Locate the cell with the specified text and output its (X, Y) center coordinate. 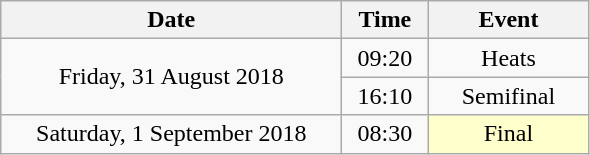
16:10 (385, 96)
Friday, 31 August 2018 (172, 77)
08:30 (385, 134)
09:20 (385, 58)
Event (508, 20)
Saturday, 1 September 2018 (172, 134)
Time (385, 20)
Final (508, 134)
Semifinal (508, 96)
Heats (508, 58)
Date (172, 20)
